Identify which cell holds the provided text, then report its [x, y] central coordinate. 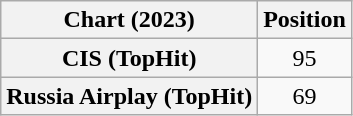
95 [305, 58]
Position [305, 20]
CIS (TopHit) [130, 58]
Russia Airplay (TopHit) [130, 96]
Chart (2023) [130, 20]
69 [305, 96]
